Pinpoint the cell where the given text exists, returning its [x, y] midpoint coordinate. 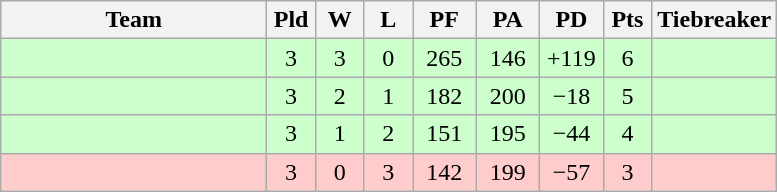
200 [508, 96]
Team [134, 20]
Pts [628, 20]
−18 [572, 96]
6 [628, 58]
142 [444, 172]
PF [444, 20]
Tiebreaker [714, 20]
195 [508, 134]
199 [508, 172]
Pld [292, 20]
151 [444, 134]
L [388, 20]
5 [628, 96]
−57 [572, 172]
4 [628, 134]
+119 [572, 58]
W [340, 20]
PA [508, 20]
−44 [572, 134]
PD [572, 20]
146 [508, 58]
265 [444, 58]
182 [444, 96]
